Detect which cell encompasses the target text, then output its [x, y] center coordinate. 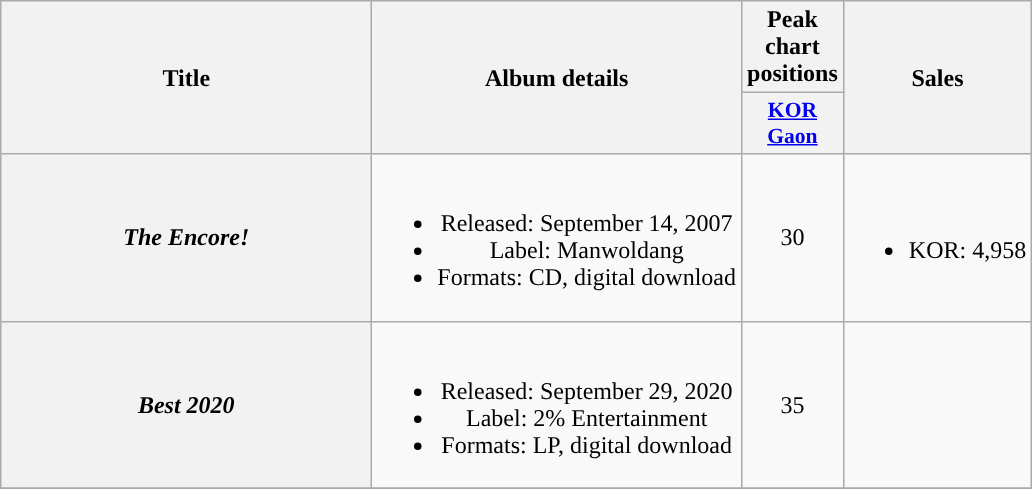
30 [793, 238]
KOR: 4,958 [937, 238]
Best 2020 [186, 404]
35 [793, 404]
KORGaon [793, 124]
Released: September 29, 2020Label: 2% EntertainmentFormats: LP, digital download [557, 404]
Released: September 14, 2007Label: ManwoldangFormats: CD, digital download [557, 238]
Album details [557, 78]
Peak chart positions [793, 47]
Sales [937, 78]
The Encore! [186, 238]
Title [186, 78]
